Return the (X, Y) coordinate for the center point of the cell that contains the specified text.  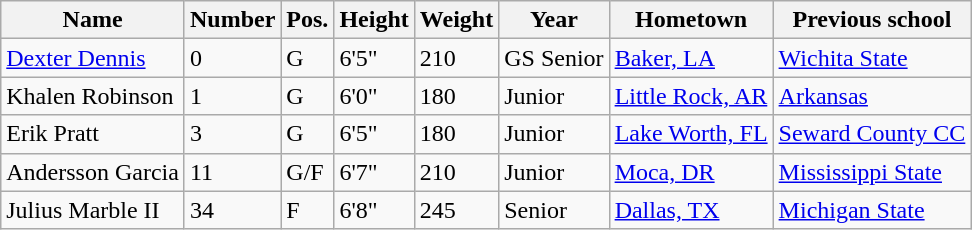
G/F (308, 172)
Wichita State (872, 58)
Seward County CC (872, 134)
Name (93, 20)
6'0" (374, 96)
Lake Worth, FL (691, 134)
Khalen Robinson (93, 96)
Arkansas (872, 96)
1 (232, 96)
6'7" (374, 172)
Number (232, 20)
11 (232, 172)
Moca, DR (691, 172)
Previous school (872, 20)
245 (456, 210)
Dexter Dennis (93, 58)
GS Senior (554, 58)
Erik Pratt (93, 134)
Andersson Garcia (93, 172)
6'8" (374, 210)
Weight (456, 20)
Year (554, 20)
34 (232, 210)
Little Rock, AR (691, 96)
Hometown (691, 20)
F (308, 210)
Julius Marble II (93, 210)
Senior (554, 210)
Pos. (308, 20)
Dallas, TX (691, 210)
3 (232, 134)
Mississippi State (872, 172)
Michigan State (872, 210)
Baker, LA (691, 58)
Height (374, 20)
0 (232, 58)
